Return [x, y] of the center of cell containing provided text 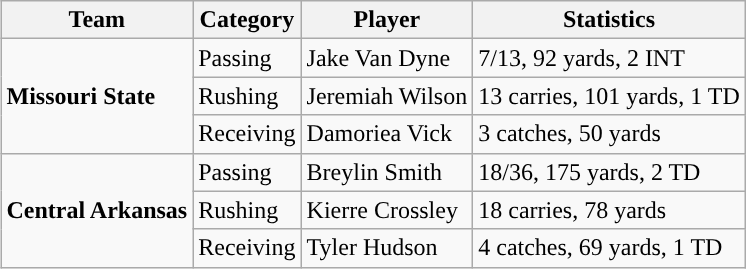
Player [387, 20]
3 catches, 50 yards [610, 134]
Damoriea Vick [387, 134]
18/36, 175 yards, 2 TD [610, 172]
Jake Van Dyne [387, 58]
Statistics [610, 20]
Breylin Smith [387, 172]
18 carries, 78 yards [610, 210]
4 catches, 69 yards, 1 TD [610, 248]
Central Arkansas [97, 210]
Tyler Hudson [387, 248]
7/13, 92 yards, 2 INT [610, 58]
Team [97, 20]
Jeremiah Wilson [387, 96]
Category [247, 20]
Kierre Crossley [387, 210]
13 carries, 101 yards, 1 TD [610, 96]
Missouri State [97, 96]
